Determine the (x, y) coordinate at the center of the cell enclosing the given text.  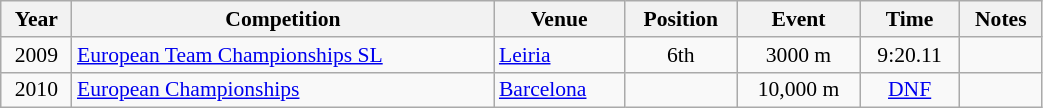
Competition (283, 19)
European Championships (283, 90)
2009 (36, 55)
Position (680, 19)
9:20.11 (910, 55)
Notes (1001, 19)
Time (910, 19)
DNF (910, 90)
Year (36, 19)
Barcelona (559, 90)
Venue (559, 19)
2010 (36, 90)
European Team Championships SL (283, 55)
Event (798, 19)
10,000 m (798, 90)
Leiria (559, 55)
3000 m (798, 55)
6th (680, 55)
